Identify which cell holds the provided text, then report its (x, y) central coordinate. 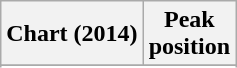
Peak position (189, 34)
Chart (2014) (72, 34)
